Extract the [x, y] coordinate from the center of the cell holding the provided text.  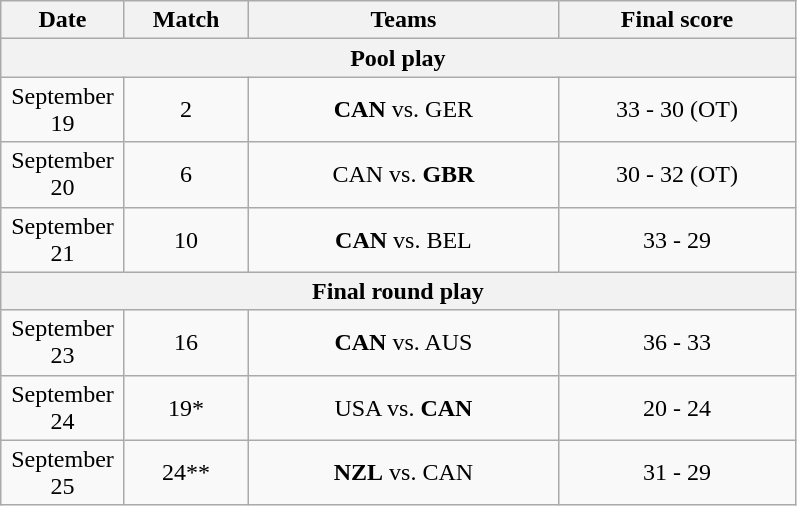
September 24 [63, 408]
CAN vs. BEL [404, 240]
September 20 [63, 174]
Match [186, 20]
33 - 29 [677, 240]
6 [186, 174]
Pool play [398, 58]
Final score [677, 20]
33 - 30 (OT) [677, 110]
CAN vs. GBR [404, 174]
16 [186, 342]
September 23 [63, 342]
19* [186, 408]
36 - 33 [677, 342]
September 19 [63, 110]
NZL vs. CAN [404, 472]
USA vs. CAN [404, 408]
2 [186, 110]
Date [63, 20]
10 [186, 240]
Teams [404, 20]
CAN vs. GER [404, 110]
31 - 29 [677, 472]
September 25 [63, 472]
September 21 [63, 240]
Final round play [398, 291]
30 - 32 (OT) [677, 174]
20 - 24 [677, 408]
CAN vs. AUS [404, 342]
24** [186, 472]
